Locate the cell with the specified text and output its [X, Y] center coordinate. 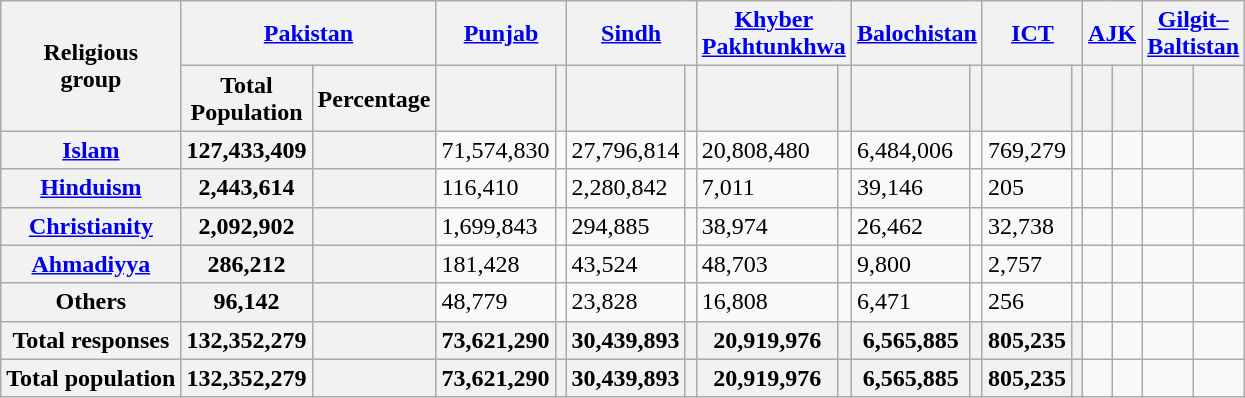
32,738 [1026, 226]
256 [1026, 302]
127,433,409 [246, 150]
Gilgit–Baltistan [1194, 34]
Others [91, 302]
769,279 [1026, 150]
Punjab [501, 34]
Islam [91, 150]
43,524 [626, 264]
Hinduism [91, 188]
9,800 [910, 264]
Percentage [374, 98]
7,011 [767, 188]
Ahmadiyya [91, 264]
1,699,843 [496, 226]
AJK [1112, 34]
Balochistan [916, 34]
205 [1026, 188]
294,885 [626, 226]
2,443,614 [246, 188]
Total population [91, 378]
Sindh [631, 34]
KhyberPakhtunkhwa [774, 34]
2,280,842 [626, 188]
39,146 [910, 188]
181,428 [496, 264]
48,779 [496, 302]
48,703 [767, 264]
16,808 [767, 302]
286,212 [246, 264]
2,092,902 [246, 226]
TotalPopulation [246, 98]
Pakistan [308, 34]
71,574,830 [496, 150]
23,828 [626, 302]
Total responses [91, 340]
2,757 [1026, 264]
20,808,480 [767, 150]
96,142 [246, 302]
116,410 [496, 188]
38,974 [767, 226]
27,796,814 [626, 150]
Christianity [91, 226]
6,471 [910, 302]
ICT [1032, 34]
26,462 [910, 226]
6,484,006 [910, 150]
Religiousgroup [91, 66]
